Identify which cell holds the provided text, then report its (X, Y) central coordinate. 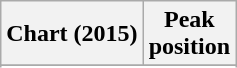
Peakposition (189, 34)
Chart (2015) (72, 34)
